From the cell containing the given text, extract its center point as (x, y) coordinate. 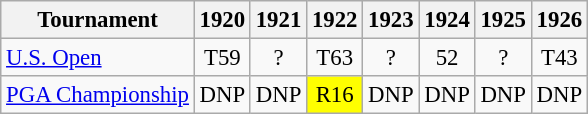
1924 (447, 20)
1926 (559, 20)
T59 (222, 58)
1920 (222, 20)
T63 (335, 58)
PGA Championship (98, 95)
52 (447, 58)
1921 (278, 20)
T43 (559, 58)
R16 (335, 95)
1925 (503, 20)
U.S. Open (98, 58)
Tournament (98, 20)
1922 (335, 20)
1923 (391, 20)
